Determine the (X, Y) coordinate at the center of the cell enclosing the given text.  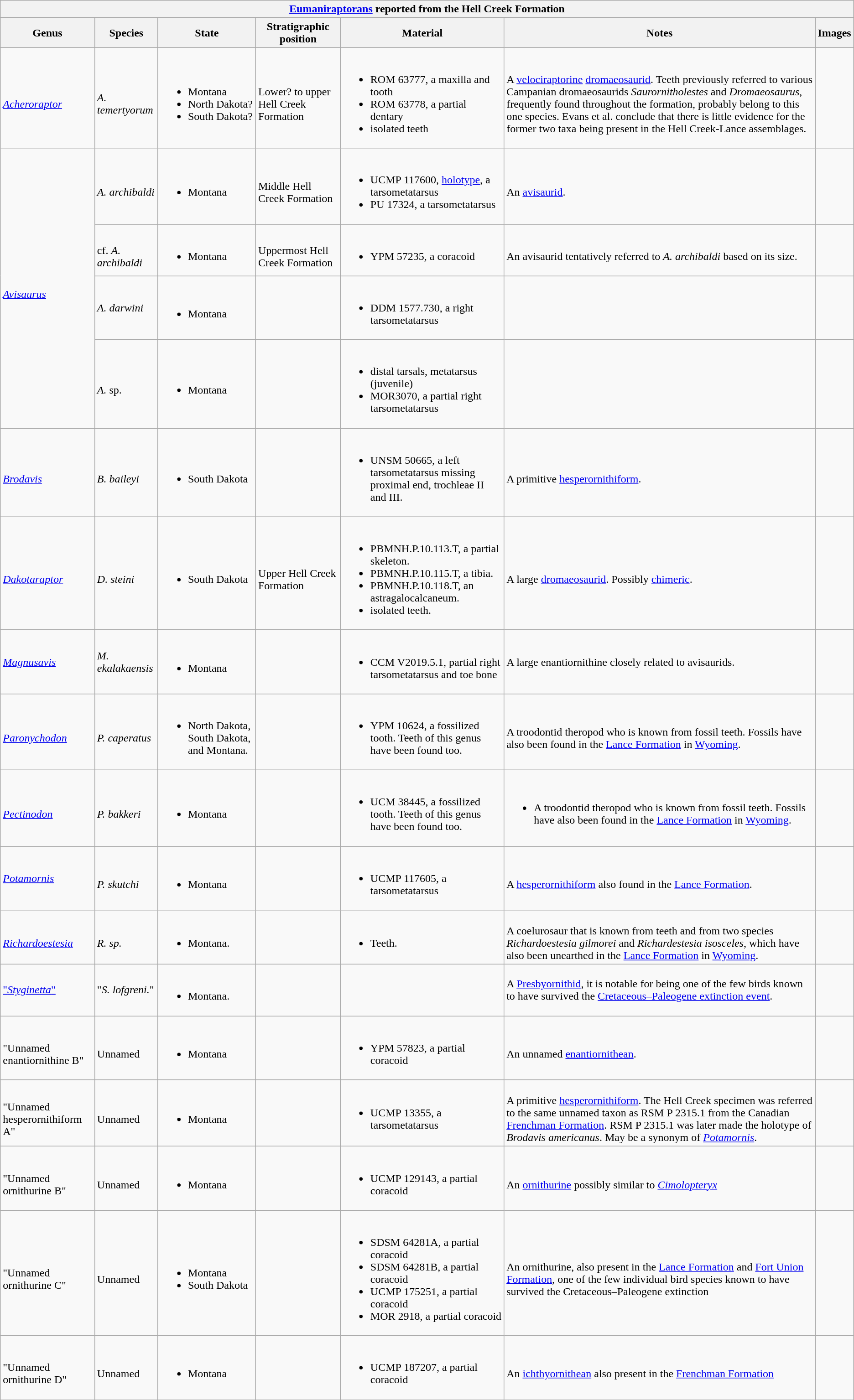
A. temertyorum (126, 98)
UCMP 117600, holotype, a tarsometatarsusPU 17324, a tarsometatarsus (422, 186)
Paronychodon (47, 731)
Material (422, 33)
Richardoestesia (47, 938)
A primitive hesperornithiform. (660, 472)
Teeth. (422, 938)
UCMP 13355, a tarsometatarsus (422, 1113)
Upper Hell Creek Formation (298, 573)
distal tarsals, metatarsus (juvenile)MOR3070, a partial right tarsometatarsus (422, 384)
An ornithurine possibly similar to Cimolopteryx (660, 1178)
North Dakota, South Dakota, and Montana. (207, 731)
"Unnamed ornithurine B" (47, 1178)
P. caperatus (126, 731)
CCM V2019.5.1, partial right tarsometatarsus and toe bone (422, 662)
"Unnamed hesperornithiform A" (47, 1113)
"Styginetta" (47, 990)
Genus (47, 33)
A hesperornithiform also found in the Lance Formation. (660, 878)
Avisaurus (47, 288)
Lower? to upper Hell Creek Formation (298, 98)
Images (834, 33)
A large dromaeosaurid. Possibly chimeric. (660, 573)
YPM 57235, a coracoid (422, 250)
Middle Hell Creek Formation (298, 186)
R. sp. (126, 938)
P. bakkeri (126, 808)
Eumaniraptorans reported from the Hell Creek Formation (427, 9)
YPM 10624, a fossilized tooth. Teeth of this genus have been found too. (422, 731)
Brodavis (47, 472)
UNSM 50665, a left tarsometatarsus missing proximal end, trochleae II and III. (422, 472)
UCMP 187207, a partial coracoid (422, 1368)
YPM 57823, a partial coracoid (422, 1048)
DDM 1577.730, a right tarsometatarsus (422, 308)
State (207, 33)
M. ekalakaensis (126, 662)
MontanaSouth Dakota (207, 1273)
An unnamed enantiornithean. (660, 1048)
Magnusavis (47, 662)
An ichthyornithean also present in the Frenchman Formation (660, 1368)
A. sp. (126, 384)
A large enantiornithine closely related to avisaurids. (660, 662)
UCMP 129143, a partial coracoid (422, 1178)
An avisaurid tentatively referred to A. archibaldi based on its size. (660, 250)
PBMNH.P.10.113.T, a partial skeleton.PBMNH.P.10.115.T, a tibia.PBMNH.P.10.118.T, an astragalocalcaneum.isolated teeth. (422, 573)
P. skutchi (126, 878)
cf. A. archibaldi (126, 250)
A. archibaldi (126, 186)
"S. lofgreni." (126, 990)
Notes (660, 33)
Stratigraphic position (298, 33)
Species (126, 33)
UCMP 117605, a tarsometatarsus (422, 878)
"Unnamed ornithurine D" (47, 1368)
UCM 38445, a fossilized tooth. Teeth of this genus have been found too. (422, 808)
Uppermost Hell Creek Formation (298, 250)
SDSM 64281A, a partial coracoidSDSM 64281B, a partial coracoidUCMP 175251, a partial coracoidMOR 2918, a partial coracoid (422, 1273)
ROM 63777, a maxilla and toothROM 63778, a partial dentaryisolated teeth (422, 98)
"Unnamed enantiornithine B" (47, 1048)
A. darwini (126, 308)
Pectinodon (47, 808)
A Presbyornithid, it is notable for being one of the few birds known to have survived the Cretaceous–Paleogene extinction event. (660, 990)
"Unnamed ornithurine C" (47, 1273)
An avisaurid. (660, 186)
Potamornis (47, 878)
MontanaNorth Dakota?South Dakota? (207, 98)
Dakotaraptor (47, 573)
B. baileyi (126, 472)
Acheroraptor (47, 98)
D. steini (126, 573)
